Provide the [X, Y] coordinate of the cell's center where the given text is located.  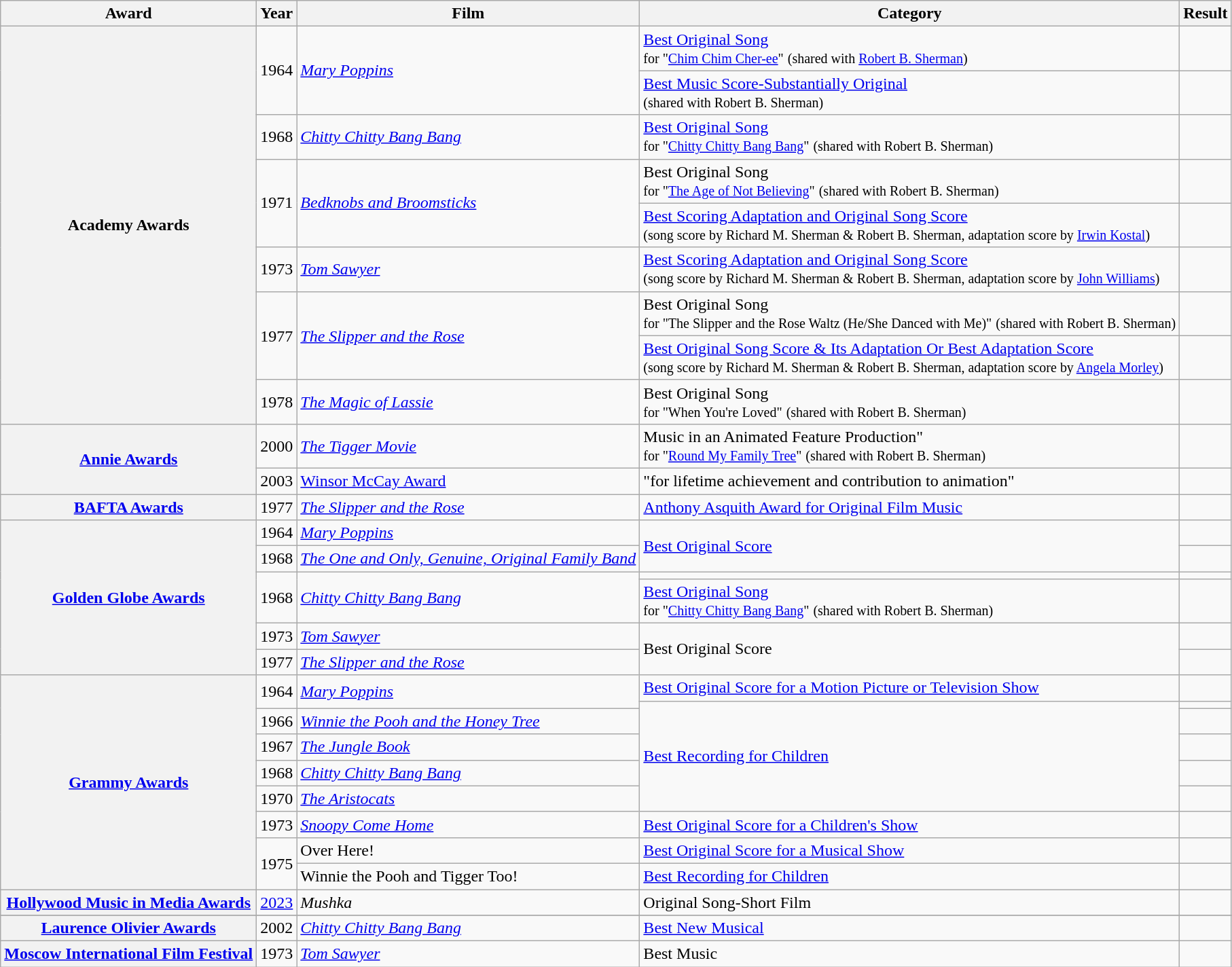
2002 [277, 928]
Winsor McCay Award [469, 481]
Academy Awards [129, 225]
The Aristocats [469, 799]
1970 [277, 799]
Moscow International Film Festival [129, 954]
2000 [277, 445]
Best Music [910, 954]
Best Original Score for a Children's Show [910, 824]
1966 [277, 721]
Best Scoring Adaptation and Original Song Score(song score by Richard M. Sherman & Robert B. Sherman, adaptation score by Irwin Kostal) [910, 225]
Best Scoring Adaptation and Original Song Score(song score by Richard M. Sherman & Robert B. Sherman, adaptation score by John Williams) [910, 269]
The Magic of Lassie [469, 402]
1971 [277, 203]
Best Music Score-Substantially Original(shared with Robert B. Sherman) [910, 92]
Best Original Score for a Motion Picture or Television Show [910, 688]
Bedknobs and Broomsticks [469, 203]
Category [910, 14]
BAFTA Awards [129, 507]
Mushka [469, 902]
Over Here! [469, 850]
Golden Globe Awards [129, 598]
The One and Only, Genuine, Original Family Band [469, 559]
Film [469, 14]
Award [129, 14]
Music in an Animated Feature Production"for "Round My Family Tree" (shared with Robert B. Sherman) [910, 445]
"for lifetime achievement and contribution to animation" [910, 481]
Best Original Score for a Musical Show [910, 850]
Anthony Asquith Award for Original Film Music [910, 507]
1975 [277, 863]
1978 [277, 402]
Hollywood Music in Media Awards [129, 902]
Winnie the Pooh and Tigger Too! [469, 876]
Best Original Songfor "The Slipper and the Rose Waltz (He/She Danced with Me)" (shared with Robert B. Sherman) [910, 314]
Annie Awards [129, 459]
Grammy Awards [129, 782]
The Tigger Movie [469, 445]
Snoopy Come Home [469, 824]
Best Original Songfor "Chim Chim Cher-ee" (shared with Robert B. Sherman) [910, 49]
1967 [277, 747]
Best Original Songfor "When You're Loved" (shared with Robert B. Sherman) [910, 402]
Best New Musical [910, 928]
Result [1206, 14]
Original Song-Short Film [910, 902]
2003 [277, 481]
Winnie the Pooh and the Honey Tree [469, 721]
Best Original Songfor "The Age of Not Believing" (shared with Robert B. Sherman) [910, 181]
Year [277, 14]
Laurence Olivier Awards [129, 928]
2023 [277, 902]
The Jungle Book [469, 747]
